Return the (x, y) coordinate for the center point of the cell that contains the specified text.  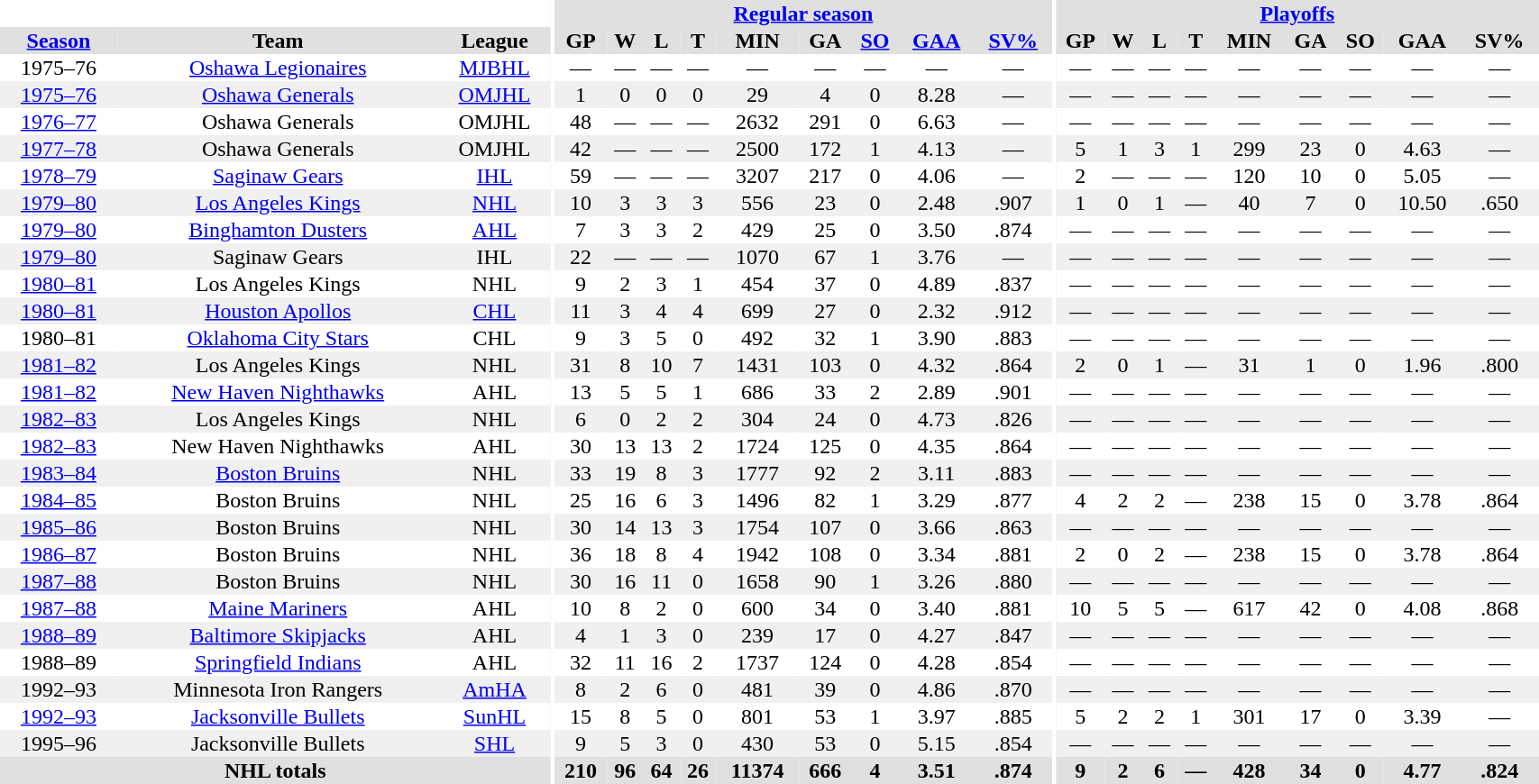
107 (825, 527)
1724 (757, 446)
1978–79 (59, 176)
39 (825, 689)
4.73 (937, 419)
429 (757, 230)
11374 (757, 770)
24 (825, 419)
.907 (1013, 203)
699 (757, 311)
1658 (757, 581)
Season (59, 41)
1942 (757, 554)
.863 (1013, 527)
1986–87 (59, 554)
48 (581, 122)
2500 (757, 149)
1754 (757, 527)
Regular season (803, 14)
82 (825, 500)
.885 (1013, 716)
Minnesota Iron Rangers (278, 689)
4.86 (937, 689)
37 (825, 284)
301 (1249, 716)
210 (581, 770)
3.11 (937, 473)
3.66 (937, 527)
90 (825, 581)
172 (825, 149)
40 (1249, 203)
3.76 (937, 257)
4.06 (937, 176)
2.48 (937, 203)
.912 (1013, 311)
299 (1249, 149)
239 (757, 635)
4.77 (1423, 770)
Houston Apollos (278, 311)
Oklahoma City Stars (278, 338)
Binghamton Dusters (278, 230)
NHL totals (275, 770)
AmHA (495, 689)
.824 (1499, 770)
4.28 (937, 662)
27 (825, 311)
19 (625, 473)
686 (757, 392)
SunHL (495, 716)
.847 (1013, 635)
1985–86 (59, 527)
600 (757, 608)
Baltimore Skipjacks (278, 635)
5.05 (1423, 176)
.868 (1499, 608)
Playoffs (1296, 14)
Team (278, 41)
4.32 (937, 365)
217 (825, 176)
3.51 (937, 770)
125 (825, 446)
3.39 (1423, 716)
14 (625, 527)
556 (757, 203)
67 (825, 257)
2632 (757, 122)
6.63 (937, 122)
.901 (1013, 392)
92 (825, 473)
1777 (757, 473)
10.50 (1423, 203)
4.63 (1423, 149)
428 (1249, 770)
1984–85 (59, 500)
SHL (495, 743)
1995–96 (59, 743)
Springfield Indians (278, 662)
454 (757, 284)
2.89 (937, 392)
3.29 (937, 500)
4.13 (937, 149)
3.50 (937, 230)
1977–78 (59, 149)
.880 (1013, 581)
120 (1249, 176)
124 (825, 662)
1737 (757, 662)
.800 (1499, 365)
.877 (1013, 500)
3.90 (937, 338)
36 (581, 554)
.837 (1013, 284)
304 (757, 419)
108 (825, 554)
103 (825, 365)
22 (581, 257)
64 (661, 770)
3207 (757, 176)
1.96 (1423, 365)
96 (625, 770)
1496 (757, 500)
1431 (757, 365)
8.28 (937, 95)
4.08 (1423, 608)
Maine Mariners (278, 608)
18 (625, 554)
1983–84 (59, 473)
.650 (1499, 203)
5.15 (937, 743)
481 (757, 689)
291 (825, 122)
League (495, 41)
666 (825, 770)
3.34 (937, 554)
Oshawa Legionaires (278, 68)
.826 (1013, 419)
.870 (1013, 689)
26 (698, 770)
3.40 (937, 608)
3.97 (937, 716)
1070 (757, 257)
430 (757, 743)
4.35 (937, 446)
4.89 (937, 284)
801 (757, 716)
3.26 (937, 581)
MJBHL (495, 68)
4.27 (937, 635)
2.32 (937, 311)
617 (1249, 608)
492 (757, 338)
59 (581, 176)
1976–77 (59, 122)
29 (757, 95)
